Extract the (X, Y) coordinate from the center of the cell holding the provided text.  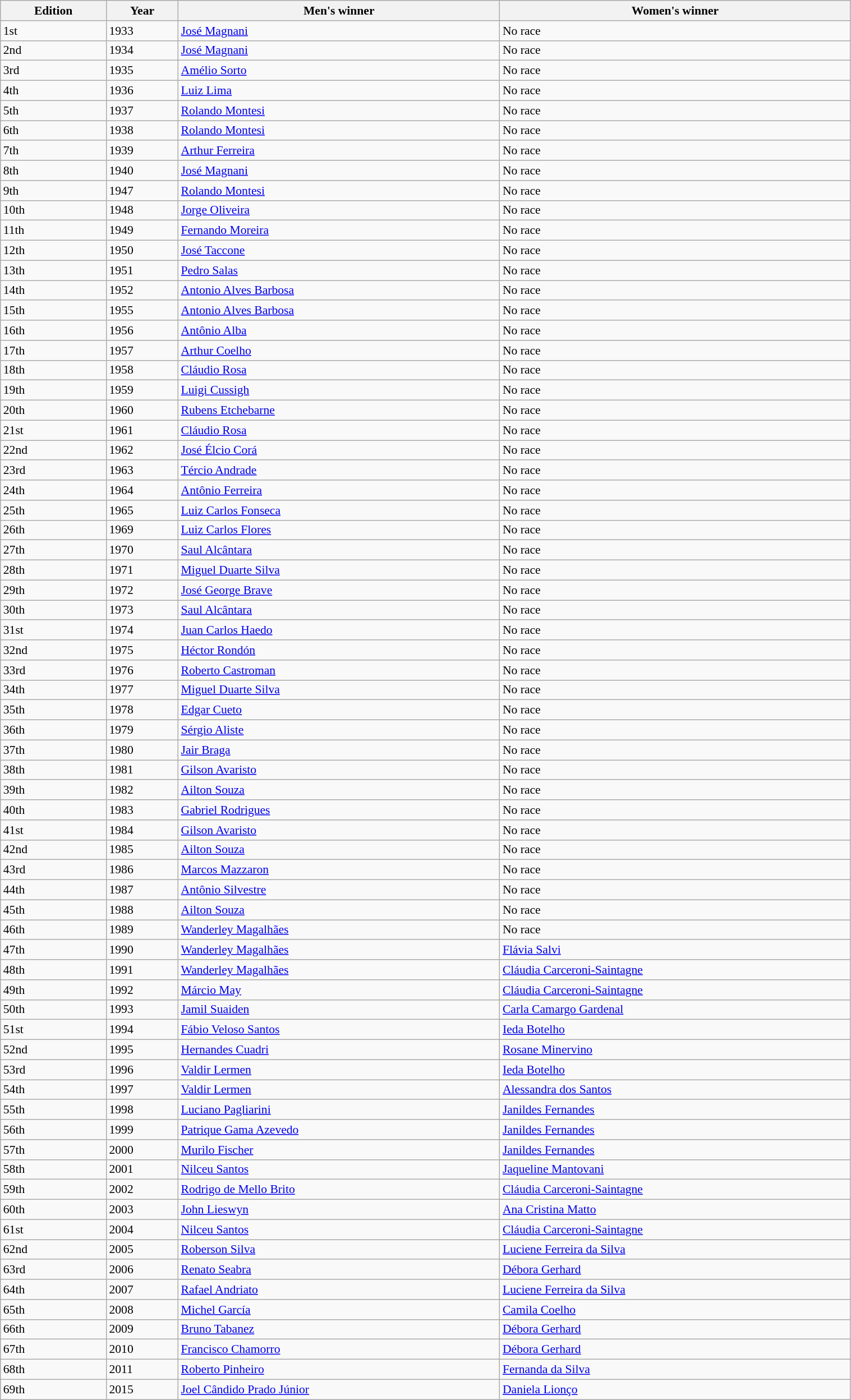
Tércio Andrade (339, 471)
José Élcio Corá (339, 450)
66th (54, 1329)
1979 (142, 730)
1991 (142, 970)
Year (142, 11)
Marcos Mazzaron (339, 870)
Camila Coelho (675, 1310)
46th (54, 930)
1933 (142, 31)
38th (54, 770)
Antônio Alba (339, 330)
Rafael Andriato (339, 1290)
27th (54, 550)
2008 (142, 1310)
Carla Camargo Gardenal (675, 1010)
Joel Cândido Prado Júnior (339, 1389)
42nd (54, 850)
7th (54, 151)
Luiz Lima (339, 91)
Luiz Carlos Fonseca (339, 510)
2007 (142, 1290)
58th (54, 1169)
22nd (54, 450)
Jamil Suaiden (339, 1010)
25th (54, 510)
51st (54, 1030)
29th (54, 590)
Francisco Chamorro (339, 1350)
63rd (54, 1270)
1937 (142, 110)
2010 (142, 1350)
8th (54, 171)
1996 (142, 1070)
3rd (54, 71)
2001 (142, 1169)
Jorge Oliveira (339, 210)
Hernandes Cuadri (339, 1050)
21st (54, 430)
20th (54, 411)
1984 (142, 830)
62nd (54, 1250)
43rd (54, 870)
1972 (142, 590)
1989 (142, 930)
23rd (54, 471)
2005 (142, 1250)
Daniela Lionço (675, 1389)
1969 (142, 530)
Alessandra dos Santos (675, 1090)
1st (54, 31)
56th (54, 1130)
54th (54, 1090)
60th (54, 1210)
Rosane Minervino (675, 1050)
1992 (142, 990)
2009 (142, 1329)
Rubens Etchebarne (339, 411)
39th (54, 790)
1939 (142, 151)
Héctor Rondón (339, 650)
Luciano Pagliarini (339, 1110)
1975 (142, 650)
Women's winner (675, 11)
1986 (142, 870)
1950 (142, 251)
19th (54, 390)
1962 (142, 450)
18th (54, 370)
1951 (142, 270)
1948 (142, 210)
1960 (142, 411)
55th (54, 1110)
1973 (142, 610)
1974 (142, 630)
26th (54, 530)
1949 (142, 231)
69th (54, 1389)
24th (54, 490)
4th (54, 91)
Pedro Salas (339, 270)
1958 (142, 370)
1988 (142, 910)
1935 (142, 71)
64th (54, 1290)
12th (54, 251)
1981 (142, 770)
68th (54, 1370)
15th (54, 311)
Luigi Cussigh (339, 390)
47th (54, 950)
1997 (142, 1090)
45th (54, 910)
1963 (142, 471)
40th (54, 810)
36th (54, 730)
Sérgio Aliste (339, 730)
1964 (142, 490)
44th (54, 890)
33rd (54, 670)
Edgar Cueto (339, 710)
Ana Cristina Matto (675, 1210)
5th (54, 110)
2002 (142, 1190)
1957 (142, 351)
1936 (142, 91)
Luiz Carlos Flores (339, 530)
61st (54, 1229)
Murilo Fischer (339, 1150)
49th (54, 990)
Men's winner (339, 11)
Bruno Tabanez (339, 1329)
Juan Carlos Haedo (339, 630)
Flávia Salvi (675, 950)
1994 (142, 1030)
Jaqueline Mantovani (675, 1169)
2nd (54, 50)
41st (54, 830)
10th (54, 210)
John Lieswyn (339, 1210)
Roberson Silva (339, 1250)
1934 (142, 50)
Amélio Sorto (339, 71)
1995 (142, 1050)
Antônio Ferreira (339, 490)
2000 (142, 1150)
2003 (142, 1210)
Renato Seabra (339, 1270)
28th (54, 570)
1940 (142, 171)
2006 (142, 1270)
30th (54, 610)
Edition (54, 11)
Jair Braga (339, 750)
67th (54, 1350)
2015 (142, 1389)
1955 (142, 311)
José Taccone (339, 251)
2004 (142, 1229)
65th (54, 1310)
1965 (142, 510)
14th (54, 291)
Rodrigo de Mello Brito (339, 1190)
Roberto Pinheiro (339, 1370)
1990 (142, 950)
52nd (54, 1050)
1956 (142, 330)
53rd (54, 1070)
1961 (142, 430)
37th (54, 750)
11th (54, 231)
1971 (142, 570)
13th (54, 270)
1947 (142, 191)
Roberto Castroman (339, 670)
1976 (142, 670)
Fábio Veloso Santos (339, 1030)
6th (54, 131)
1977 (142, 690)
Márcio May (339, 990)
1998 (142, 1110)
1993 (142, 1010)
1983 (142, 810)
1970 (142, 550)
Michel García (339, 1310)
2011 (142, 1370)
Patrique Gama Azevedo (339, 1130)
Gabriel Rodrigues (339, 810)
1938 (142, 131)
1952 (142, 291)
16th (54, 330)
57th (54, 1150)
9th (54, 191)
1980 (142, 750)
1987 (142, 890)
1999 (142, 1130)
Fernando Moreira (339, 231)
Fernanda da Silva (675, 1370)
59th (54, 1190)
Arthur Ferreira (339, 151)
Arthur Coelho (339, 351)
Antônio Silvestre (339, 890)
50th (54, 1010)
1978 (142, 710)
José George Brave (339, 590)
34th (54, 690)
1982 (142, 790)
17th (54, 351)
1985 (142, 850)
31st (54, 630)
32nd (54, 650)
48th (54, 970)
1959 (142, 390)
35th (54, 710)
